Extract the [X, Y] coordinate from the center of the cell holding the provided text.  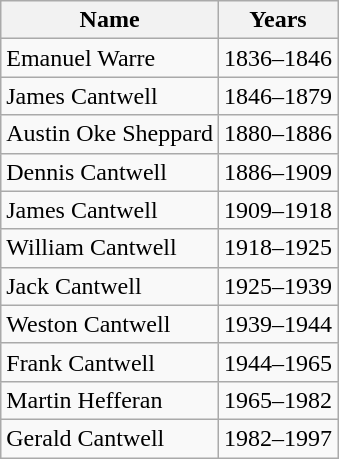
Emanuel Warre [110, 58]
1982–1997 [278, 438]
1944–1965 [278, 362]
Martin Hefferan [110, 400]
1886–1909 [278, 172]
1965–1982 [278, 400]
Name [110, 20]
Weston Cantwell [110, 324]
1918–1925 [278, 248]
1925–1939 [278, 286]
Dennis Cantwell [110, 172]
1909–1918 [278, 210]
1880–1886 [278, 134]
Gerald Cantwell [110, 438]
1836–1846 [278, 58]
Years [278, 20]
Frank Cantwell [110, 362]
1939–1944 [278, 324]
1846–1879 [278, 96]
Jack Cantwell [110, 286]
Austin Oke Sheppard [110, 134]
William Cantwell [110, 248]
